Provide the (X, Y) coordinate of the cell's center where the given text is located.  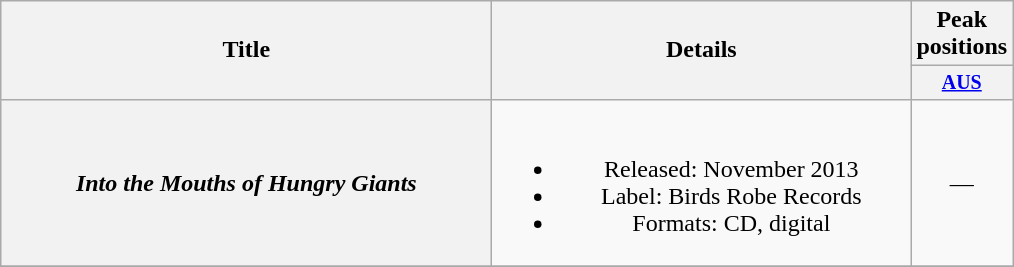
AUS (962, 82)
Title (246, 50)
Details (702, 50)
— (962, 182)
Into the Mouths of Hungry Giants (246, 182)
Released: November 2013Label: Birds Robe RecordsFormats: CD, digital (702, 182)
Peak positions (962, 34)
